Return (x, y) of the center of cell containing provided text 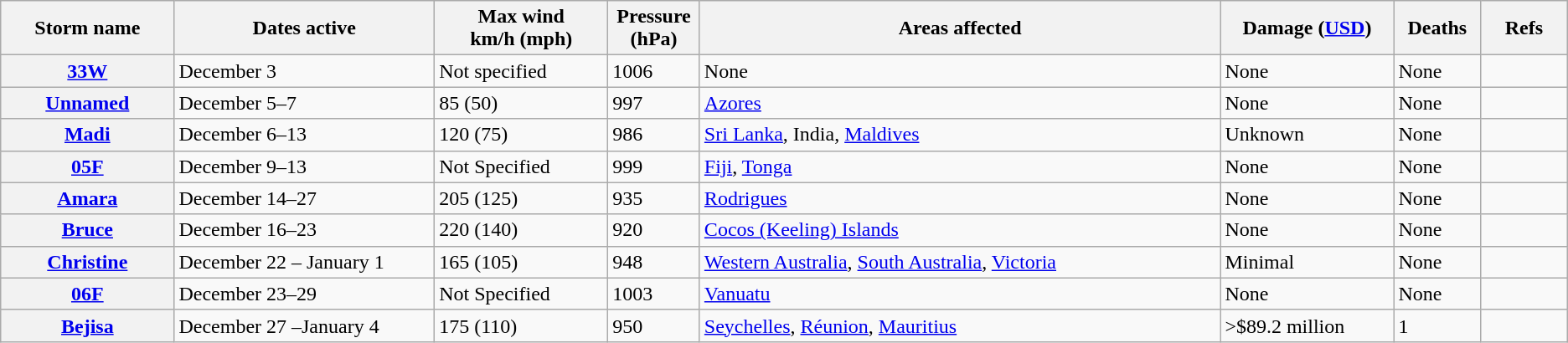
Deaths (1437, 28)
Unknown (1307, 135)
205 (125) (521, 198)
Madi (87, 135)
999 (654, 166)
986 (654, 135)
Damage (USD) (1307, 28)
Cocos (Keeling) Islands (960, 230)
December 23–29 (305, 294)
December 5–7 (305, 103)
175 (110) (521, 325)
Bejisa (87, 325)
935 (654, 198)
Bruce (87, 230)
05F (87, 166)
Areas affected (960, 28)
Azores (960, 103)
Storm name (87, 28)
Christine (87, 262)
Refs (1524, 28)
December 16–23 (305, 230)
Vanuatu (960, 294)
Rodrigues (960, 198)
Sri Lanka, India, Maldives (960, 135)
December 3 (305, 71)
1 (1437, 325)
December 14–27 (305, 198)
Western Australia, South Australia, Victoria (960, 262)
950 (654, 325)
120 (75) (521, 135)
December 27 –January 4 (305, 325)
Unnamed (87, 103)
920 (654, 230)
Amara (87, 198)
Max windkm/h (mph) (521, 28)
Pressure(hPa) (654, 28)
December 22 – January 1 (305, 262)
165 (105) (521, 262)
Minimal (1307, 262)
Not specified (521, 71)
1003 (654, 294)
85 (50) (521, 103)
Dates active (305, 28)
Fiji, Tonga (960, 166)
>$89.2 million (1307, 325)
1006 (654, 71)
220 (140) (521, 230)
948 (654, 262)
Seychelles, Réunion, Mauritius (960, 325)
997 (654, 103)
December 9–13 (305, 166)
33W (87, 71)
December 6–13 (305, 135)
06F (87, 294)
